Determine the [X, Y] coordinate at the center of the cell enclosing the given text.  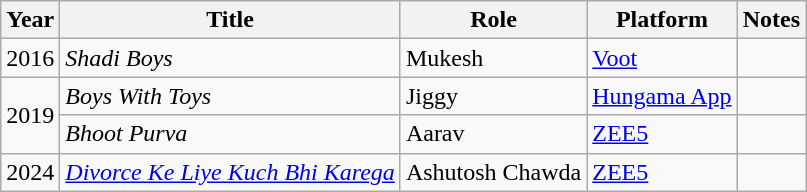
Jiggy [493, 96]
Divorce Ke Liye Kuch Bhi Karega [230, 172]
Year [30, 20]
Voot [662, 58]
Boys With Toys [230, 96]
Platform [662, 20]
2024 [30, 172]
Title [230, 20]
Bhoot Purva [230, 134]
2019 [30, 115]
2016 [30, 58]
Aarav [493, 134]
Role [493, 20]
Notes [771, 20]
Ashutosh Chawda [493, 172]
Mukesh [493, 58]
Hungama App [662, 96]
Shadi Boys [230, 58]
